Identify which cell holds the provided text, then report its [x, y] central coordinate. 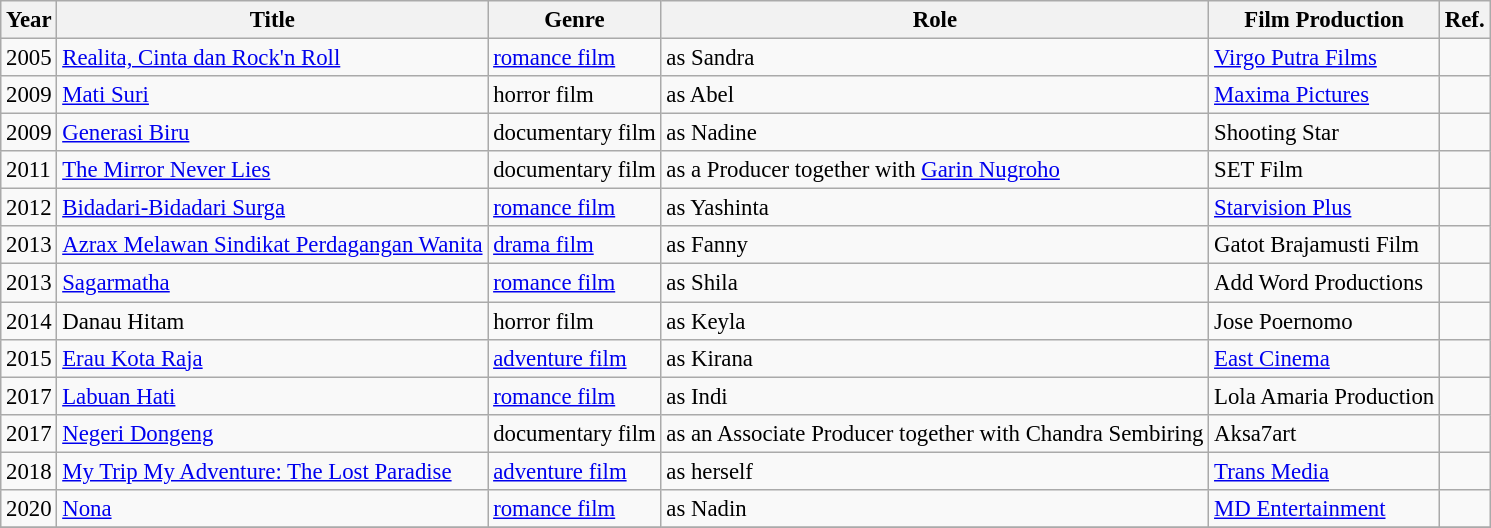
Title [272, 20]
Realita, Cinta dan Rock'n Roll [272, 58]
Gatot Brajamusti Film [1324, 245]
2011 [29, 170]
2015 [29, 358]
Nona [272, 509]
Erau Kota Raja [272, 358]
MD Entertainment [1324, 509]
Generasi Biru [272, 133]
as Fanny [935, 245]
2014 [29, 321]
Film Production [1324, 20]
2012 [29, 208]
as Yashinta [935, 208]
Mati Suri [272, 95]
Aksa7art [1324, 433]
as an Associate Producer together with Chandra Sembiring [935, 433]
as Abel [935, 95]
2018 [29, 471]
Role [935, 20]
drama film [574, 245]
Genre [574, 20]
as Keyla [935, 321]
as Sandra [935, 58]
Sagarmatha [272, 283]
as herself [935, 471]
2020 [29, 509]
Bidadari-Bidadari Surga [272, 208]
Add Word Productions [1324, 283]
as Shila [935, 283]
Starvision Plus [1324, 208]
Trans Media [1324, 471]
2005 [29, 58]
Shooting Star [1324, 133]
Labuan Hati [272, 396]
as Indi [935, 396]
Year [29, 20]
as Nadin [935, 509]
East Cinema [1324, 358]
Virgo Putra Films [1324, 58]
Lola Amaria Production [1324, 396]
as Nadine [935, 133]
Azrax Melawan Sindikat Perdagangan Wanita [272, 245]
SET Film [1324, 170]
Negeri Dongeng [272, 433]
Maxima Pictures [1324, 95]
as a Producer together with Garin Nugroho [935, 170]
The Mirror Never Lies [272, 170]
Danau Hitam [272, 321]
My Trip My Adventure: The Lost Paradise [272, 471]
Jose Poernomo [1324, 321]
Ref. [1465, 20]
as Kirana [935, 358]
